Output the (X, Y) coordinate of the center of the cell containing the given text.  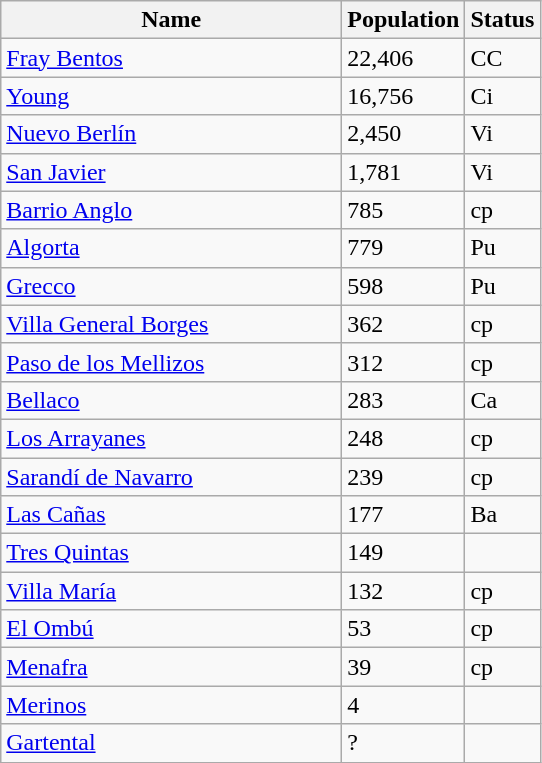
Sarandí de Navarro (172, 477)
Ca (502, 400)
132 (404, 591)
Name (172, 20)
Villa General Borges (172, 324)
Status (502, 20)
Young (172, 96)
248 (404, 438)
Merinos (172, 705)
Villa María (172, 591)
Tres Quintas (172, 553)
? (404, 743)
Las Cañas (172, 515)
149 (404, 553)
283 (404, 400)
Paso de los Mellizos (172, 362)
53 (404, 629)
22,406 (404, 58)
16,756 (404, 96)
2,450 (404, 134)
362 (404, 324)
779 (404, 248)
785 (404, 210)
Bellaco (172, 400)
Gartental (172, 743)
1,781 (404, 172)
CC (502, 58)
39 (404, 667)
312 (404, 362)
El Ombú (172, 629)
239 (404, 477)
San Javier (172, 172)
Fray Bentos (172, 58)
Menafra (172, 667)
177 (404, 515)
Ci (502, 96)
Los Arrayanes (172, 438)
Barrio Anglo (172, 210)
Nuevo Berlín (172, 134)
598 (404, 286)
Population (404, 20)
Ba (502, 515)
4 (404, 705)
Algorta (172, 248)
Grecco (172, 286)
